Return the (x, y) coordinate for the center point of the cell that contains the specified text.  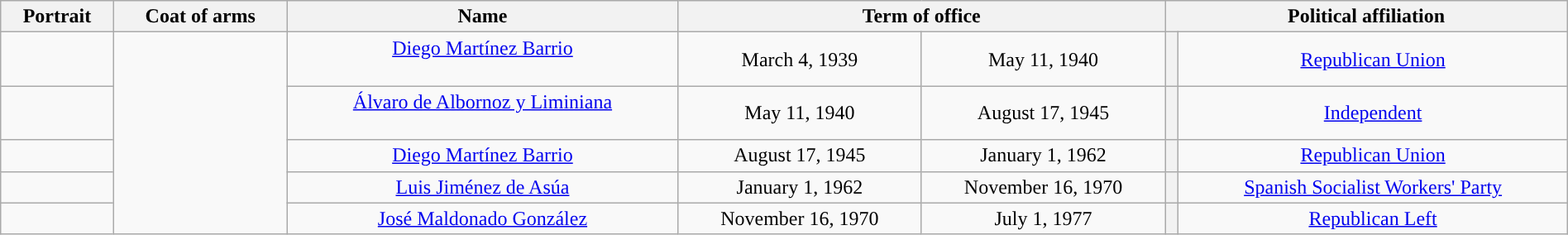
Republican Left (1373, 218)
Álvaro de Albornoz y Liminiana (482, 113)
Coat of arms (200, 17)
Name (482, 17)
July 1, 1977 (1044, 218)
Spanish Socialist Workers' Party (1373, 187)
Portrait (57, 17)
March 4, 1939 (801, 60)
Term of office (921, 17)
Independent (1373, 113)
Political affiliation (1366, 17)
Luis Jiménez de Asúa (482, 187)
José Maldonado González (482, 218)
